Scan for the cell matching the given text and deliver its [x, y] coordinate at center. 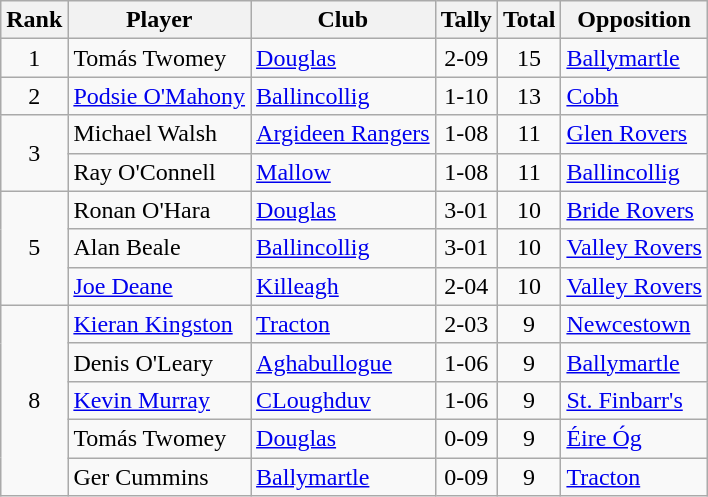
Podsie O'Mahony [160, 96]
2-03 [466, 324]
Ronan O'Hara [160, 210]
Glen Rovers [634, 134]
15 [529, 58]
Argideen Rangers [344, 134]
3 [34, 153]
Michael Walsh [160, 134]
Alan Beale [160, 248]
2 [34, 96]
5 [34, 248]
Player [160, 20]
Denis O'Leary [160, 362]
Rank [34, 20]
St. Finbarr's [634, 400]
Total [529, 20]
Kieran Kingston [160, 324]
8 [34, 400]
Killeagh [344, 286]
Ray O'Connell [160, 172]
Club [344, 20]
Newcestown [634, 324]
2-09 [466, 58]
2-04 [466, 286]
Aghabullogue [344, 362]
Opposition [634, 20]
Tally [466, 20]
Cobh [634, 96]
Éire Óg [634, 438]
Mallow [344, 172]
1 [34, 58]
Ger Cummins [160, 477]
Kevin Murray [160, 400]
Bride Rovers [634, 210]
1-10 [466, 96]
13 [529, 96]
Joe Deane [160, 286]
CLoughduv [344, 400]
